Scan for the cell matching the given text and deliver its (X, Y) coordinate at center. 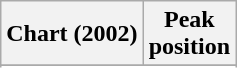
Chart (2002) (72, 34)
Peak position (189, 34)
